Extract the (x, y) coordinate from the center of the cell holding the provided text.  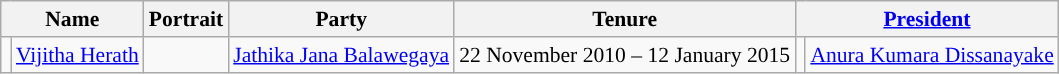
Tenure (624, 19)
Name (72, 19)
22 November 2010 – 12 January 2015 (624, 55)
Vijitha Herath (78, 55)
Jathika Jana Balawegaya (341, 55)
Anura Kumara Dissanayake (932, 55)
President (927, 19)
Party (341, 19)
Portrait (186, 19)
